Pinpoint the cell where the given text exists, returning its [x, y] midpoint coordinate. 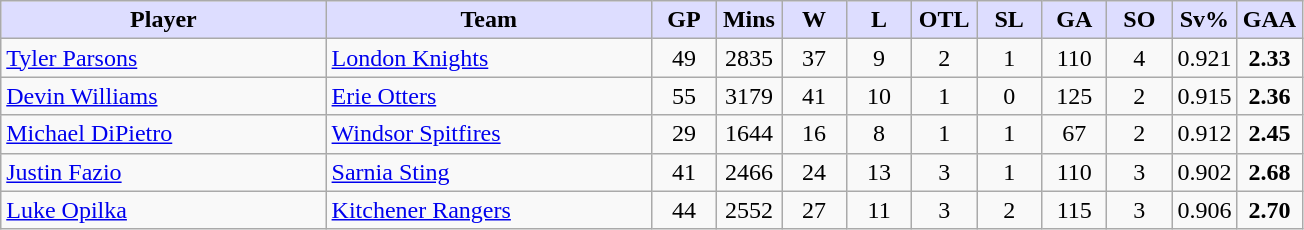
24 [814, 172]
OTL [944, 20]
16 [814, 134]
44 [684, 210]
10 [880, 96]
115 [1074, 210]
Kitchener Rangers [488, 210]
GP [684, 20]
27 [814, 210]
Michael DiPietro [164, 134]
GAA [1270, 20]
Devin Williams [164, 96]
0 [1010, 96]
13 [880, 172]
0.912 [1204, 134]
Windsor Spitfires [488, 134]
67 [1074, 134]
2.70 [1270, 210]
Mins [748, 20]
37 [814, 58]
London Knights [488, 58]
3179 [748, 96]
2.68 [1270, 172]
0.906 [1204, 210]
49 [684, 58]
0.902 [1204, 172]
Tyler Parsons [164, 58]
Player [164, 20]
29 [684, 134]
Luke Opilka [164, 210]
GA [1074, 20]
11 [880, 210]
0.921 [1204, 58]
125 [1074, 96]
Sv% [1204, 20]
Erie Otters [488, 96]
Sarnia Sting [488, 172]
2835 [748, 58]
L [880, 20]
1644 [748, 134]
2.33 [1270, 58]
2.45 [1270, 134]
W [814, 20]
4 [1140, 58]
Team [488, 20]
SL [1010, 20]
2.36 [1270, 96]
0.915 [1204, 96]
55 [684, 96]
SO [1140, 20]
Justin Fazio [164, 172]
2466 [748, 172]
2552 [748, 210]
9 [880, 58]
8 [880, 134]
